From the cell containing the given text, extract its center point as (x, y) coordinate. 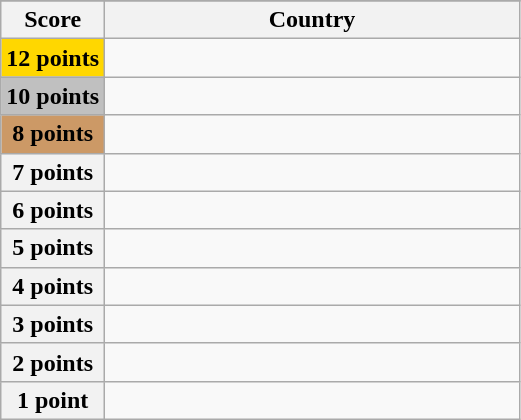
3 points (53, 324)
Country (312, 20)
5 points (53, 248)
8 points (53, 134)
12 points (53, 58)
Score (53, 20)
7 points (53, 172)
6 points (53, 210)
1 point (53, 400)
10 points (53, 96)
2 points (53, 362)
4 points (53, 286)
